Identify which cell holds the provided text, then report its [x, y] central coordinate. 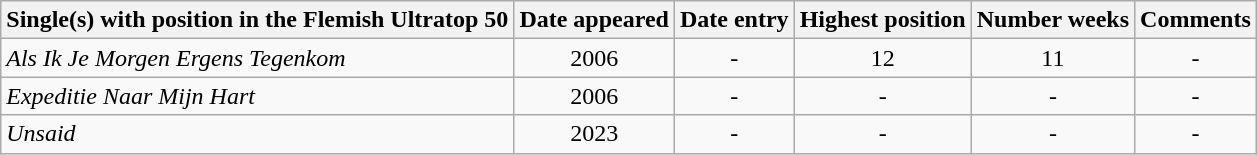
12 [882, 58]
11 [1052, 58]
2023 [594, 134]
Als Ik Je Morgen Ergens Tegenkom [258, 58]
Unsaid [258, 134]
Date appeared [594, 20]
Expeditie Naar Mijn Hart [258, 96]
Number weeks [1052, 20]
Comments [1196, 20]
Highest position [882, 20]
Date entry [734, 20]
Single(s) with position in the Flemish Ultratop 50 [258, 20]
